Determine the [X, Y] coordinate at the center of the cell enclosing the given text.  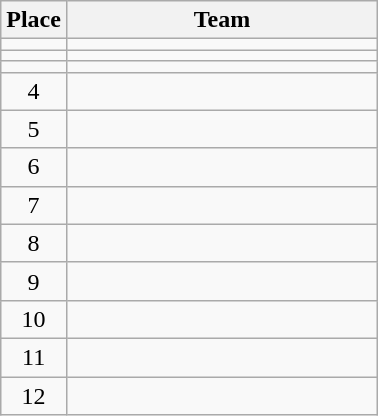
9 [34, 281]
11 [34, 357]
10 [34, 319]
12 [34, 395]
4 [34, 91]
5 [34, 129]
6 [34, 167]
8 [34, 243]
Place [34, 20]
7 [34, 205]
Team [222, 20]
